Return the (X, Y) coordinate for the center point of the cell that contains the specified text.  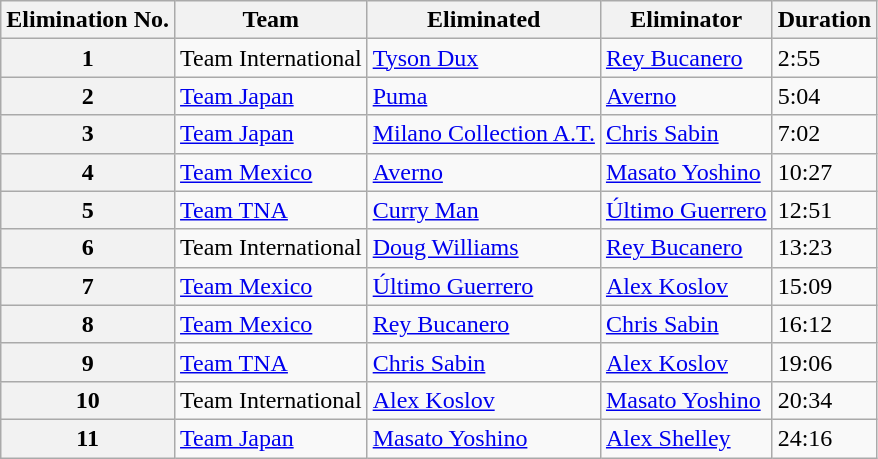
Eliminated (484, 20)
13:23 (824, 248)
19:06 (824, 362)
7:02 (824, 134)
Alex Shelley (686, 438)
7 (88, 286)
11 (88, 438)
Puma (484, 96)
5 (88, 210)
3 (88, 134)
4 (88, 172)
9 (88, 362)
16:12 (824, 324)
Doug Williams (484, 248)
8 (88, 324)
1 (88, 58)
5:04 (824, 96)
Elimination No. (88, 20)
2:55 (824, 58)
Duration (824, 20)
24:16 (824, 438)
20:34 (824, 400)
10:27 (824, 172)
Eliminator (686, 20)
Curry Man (484, 210)
6 (88, 248)
15:09 (824, 286)
10 (88, 400)
12:51 (824, 210)
Tyson Dux (484, 58)
Team (272, 20)
2 (88, 96)
Milano Collection A.T. (484, 134)
